Extract the (X, Y) coordinate from the center of the cell holding the provided text.  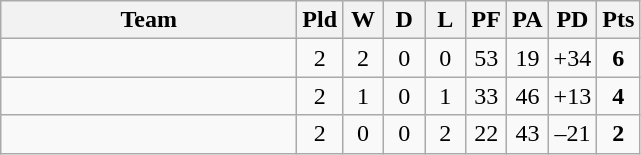
+34 (572, 58)
22 (486, 134)
L (446, 20)
W (364, 20)
+13 (572, 96)
46 (528, 96)
Pts (618, 20)
PA (528, 20)
–21 (572, 134)
43 (528, 134)
PF (486, 20)
53 (486, 58)
33 (486, 96)
6 (618, 58)
Pld (320, 20)
19 (528, 58)
D (404, 20)
Team (149, 20)
PD (572, 20)
4 (618, 96)
